Return the (X, Y) coordinate for the center point of the cell that contains the specified text.  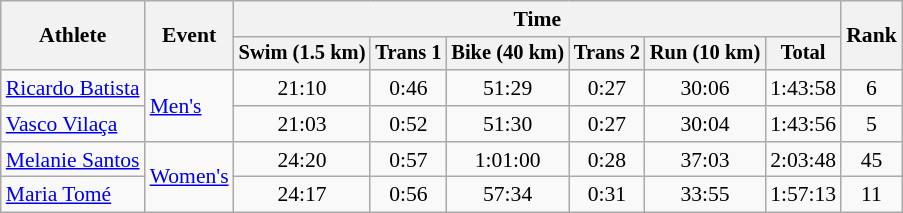
Run (10 km) (705, 54)
Total (803, 54)
37:03 (705, 160)
21:03 (302, 124)
11 (872, 195)
Bike (40 km) (508, 54)
2:03:48 (803, 160)
Ricardo Batista (73, 88)
Vasco Vilaça (73, 124)
57:34 (508, 195)
0:57 (408, 160)
1:43:56 (803, 124)
30:04 (705, 124)
0:56 (408, 195)
1:43:58 (803, 88)
0:52 (408, 124)
Time (538, 19)
51:30 (508, 124)
Melanie Santos (73, 160)
0:31 (607, 195)
Maria Tomé (73, 195)
24:20 (302, 160)
24:17 (302, 195)
21:10 (302, 88)
51:29 (508, 88)
1:57:13 (803, 195)
Event (190, 36)
Women's (190, 178)
Rank (872, 36)
5 (872, 124)
Men's (190, 106)
Trans 2 (607, 54)
6 (872, 88)
0:28 (607, 160)
Swim (1.5 km) (302, 54)
45 (872, 160)
30:06 (705, 88)
1:01:00 (508, 160)
Trans 1 (408, 54)
Athlete (73, 36)
0:46 (408, 88)
33:55 (705, 195)
